Capture the cell that displays the provided text and extract its [x, y] central coordinate. 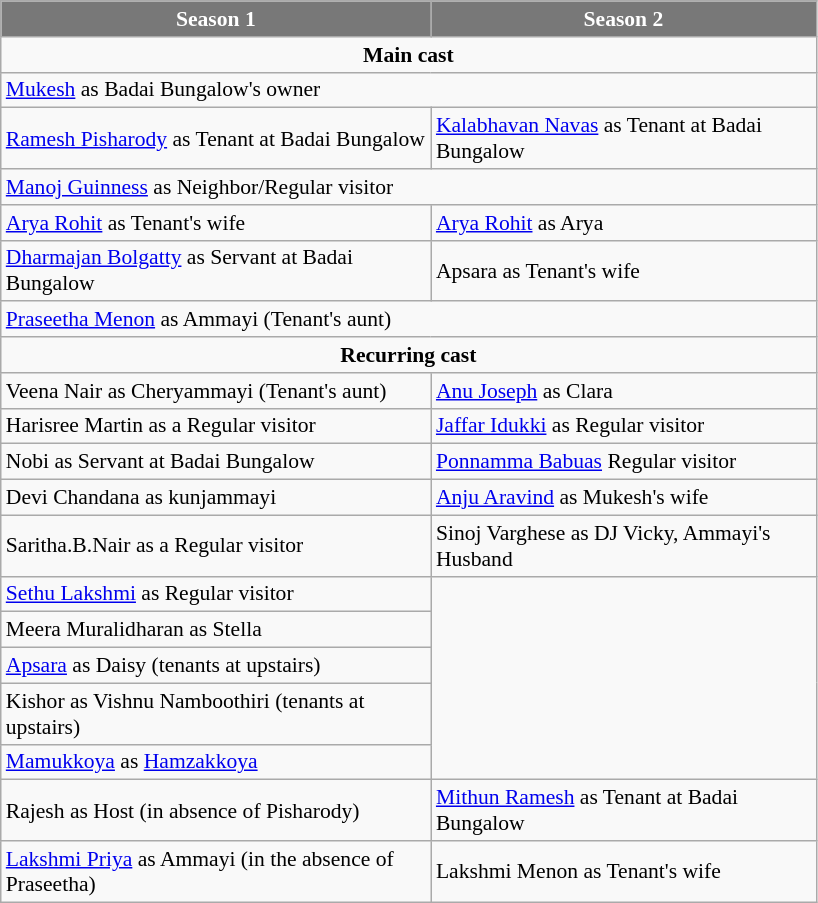
Saritha.B.Nair as a Regular visitor [216, 546]
Lakshmi Menon as Tenant's wife [624, 872]
Kishor as Vishnu Namboothiri (tenants at upstairs) [216, 714]
Devi Chandana as kunjammayi [216, 498]
Ramesh Pisharody as Tenant at Badai Bungalow [216, 138]
Sinoj Varghese as DJ Vicky, Ammayi's Husband [624, 546]
Nobi as Servant at Badai Bungalow [216, 462]
Mamukkoya as Hamzakkoya [216, 762]
Season 2 [624, 19]
Sethu Lakshmi as Regular visitor [216, 594]
Apsara as Daisy (tenants at upstairs) [216, 666]
Arya Rohit as Tenant's wife [216, 223]
Praseetha Menon as Ammayi (Tenant's aunt) [408, 320]
Lakshmi Priya as Ammayi (in the absence of Praseetha) [216, 872]
Jaffar Idukki as Regular visitor [624, 426]
Meera Muralidharan as Stella [216, 630]
Mithun Ramesh as Tenant at Badai Bungalow [624, 810]
Main cast [408, 55]
Mukesh as Badai Bungalow's owner [408, 90]
Anju Aravind as Mukesh's wife [624, 498]
Rajesh as Host (in absence of Pisharody) [216, 810]
Apsara as Tenant's wife [624, 270]
Kalabhavan Navas as Tenant at Badai Bungalow [624, 138]
Season 1 [216, 19]
Manoj Guinness as Neighbor/Regular visitor [408, 187]
Dharmajan Bolgatty as Servant at Badai Bungalow [216, 270]
Harisree Martin as a Regular visitor [216, 426]
Veena Nair as Cheryammayi (Tenant's aunt) [216, 391]
Recurring cast [408, 355]
Arya Rohit as Arya [624, 223]
Anu Joseph as Clara [624, 391]
Ponnamma Babuas Regular visitor [624, 462]
